Return the (X, Y) coordinate for the center point of the cell that contains the specified text.  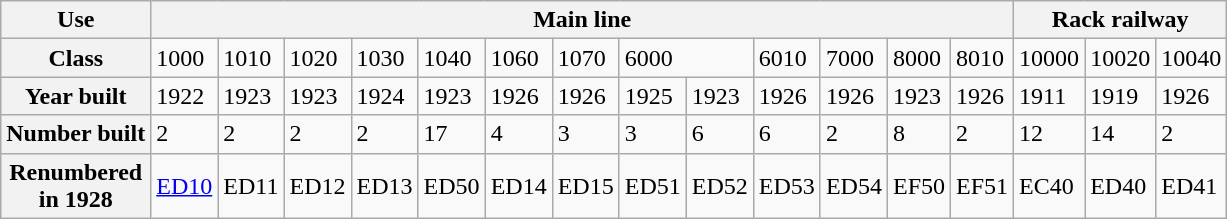
ED12 (318, 186)
1010 (251, 58)
EF51 (982, 186)
6010 (786, 58)
12 (1050, 134)
ED14 (518, 186)
EF50 (918, 186)
14 (1120, 134)
Main line (582, 20)
1919 (1120, 96)
1060 (518, 58)
Renumberedin 1928 (76, 186)
ED51 (652, 186)
ED41 (1192, 186)
ED50 (452, 186)
ED15 (586, 186)
6000 (686, 58)
1020 (318, 58)
ED53 (786, 186)
Class (76, 58)
1922 (184, 96)
8010 (982, 58)
10040 (1192, 58)
1925 (652, 96)
1000 (184, 58)
ED54 (854, 186)
EC40 (1050, 186)
17 (452, 134)
7000 (854, 58)
ED10 (184, 186)
ED13 (384, 186)
8 (918, 134)
1911 (1050, 96)
Year built (76, 96)
Rack railway (1120, 20)
ED11 (251, 186)
ED40 (1120, 186)
1030 (384, 58)
4 (518, 134)
1070 (586, 58)
Number built (76, 134)
10000 (1050, 58)
ED52 (720, 186)
Use (76, 20)
1924 (384, 96)
10020 (1120, 58)
1040 (452, 58)
8000 (918, 58)
